Output the (x, y) coordinate of the center of the cell containing the given text.  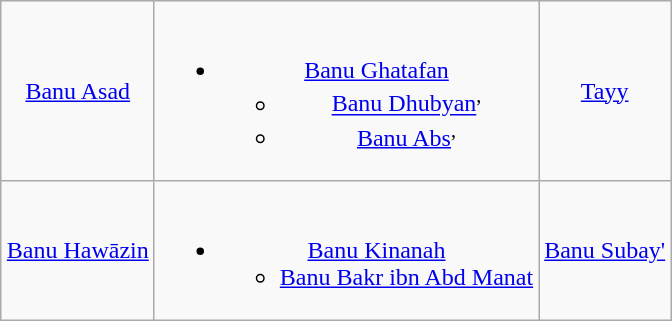
Banu KinanahBanu Bakr ibn Abd Manat (346, 251)
Tayy (605, 91)
Banu Asad (78, 91)
Banu Subay' (605, 251)
Banu GhatafanBanu Dhubyan,Banu Abs, (346, 91)
Banu Hawāzin (78, 251)
